Find where the given text appears and provide that cell's center as (x, y) coordinate. 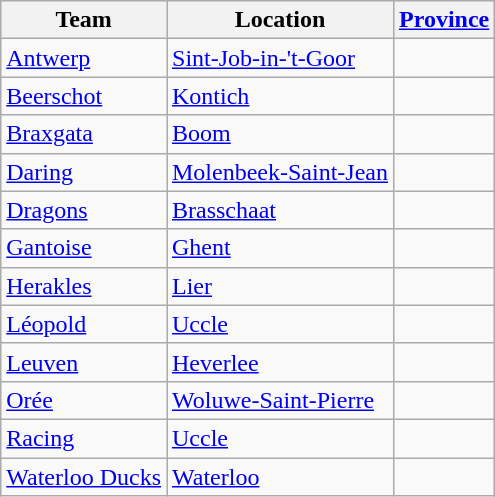
Dragons (84, 210)
Kontich (280, 96)
Location (280, 20)
Daring (84, 172)
Boom (280, 134)
Leuven (84, 362)
Lier (280, 286)
Waterloo Ducks (84, 477)
Heverlee (280, 362)
Molenbeek-Saint-Jean (280, 172)
Braxgata (84, 134)
Gantoise (84, 248)
Racing (84, 438)
Sint-Job-in-'t-Goor (280, 58)
Ghent (280, 248)
Waterloo (280, 477)
Brasschaat (280, 210)
Beerschot (84, 96)
Province (444, 20)
Léopold (84, 324)
Woluwe-Saint-Pierre (280, 400)
Team (84, 20)
Antwerp (84, 58)
Orée (84, 400)
Herakles (84, 286)
